Detect which cell encompasses the target text, then output its [X, Y] center coordinate. 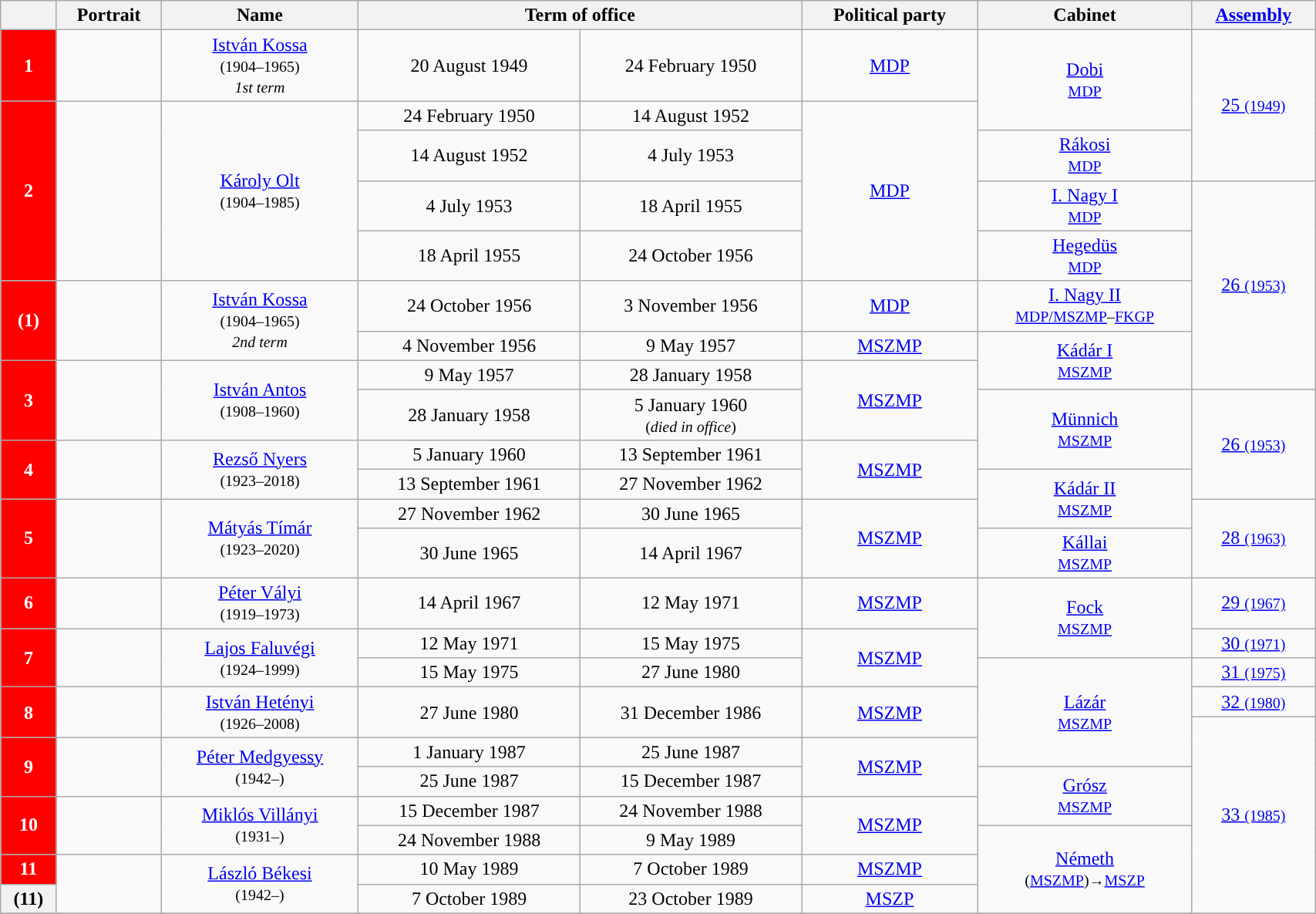
5 January 1960 [469, 454]
9 May 1989 [691, 840]
10 [29, 825]
KállaiMSZMP [1085, 554]
Kádár IMSZMP [1085, 360]
Miklós Villányi(1931–) [260, 825]
30 (1971) [1254, 643]
(11) [29, 899]
István Hetényi(1926–2008) [260, 713]
11 [29, 869]
32 (1980) [1254, 702]
Portrait [109, 15]
29 (1967) [1254, 603]
László Békesi(1942–) [260, 884]
(1) [29, 321]
Károly Olt(1904–1985) [260, 191]
István Kossa(1904–1965)1st term [260, 66]
6 [29, 603]
1 January 1987 [469, 752]
RákosiMDP [1085, 156]
MSZP [890, 899]
Name [260, 15]
Mátyás Tímár(1923–2020) [260, 538]
HegedüsMDP [1085, 256]
Political party [890, 15]
3 November 1956 [691, 305]
I. Nagy IMDP [1085, 205]
Kádár IIMSZMP [1085, 498]
7 [29, 658]
Péter Vályi(1919–1973) [260, 603]
4 [29, 469]
Péter Medgyessy(1942–) [260, 767]
Term of office [580, 15]
28 (1963) [1254, 538]
31 December 1986 [691, 713]
I. Nagy IIMDP/MSZMP–FKGP [1085, 305]
3 [29, 400]
33 (1985) [1254, 815]
MünnichMSZMP [1085, 429]
25 (1949) [1254, 105]
5 [29, 538]
4 November 1956 [469, 346]
10 May 1989 [469, 869]
9 [29, 767]
5 January 1960(died in office) [691, 415]
Cabinet [1085, 15]
8 [29, 713]
Rezső Nyers(1923–2018) [260, 469]
2 [29, 191]
Assembly [1254, 15]
István Kossa(1904–1965)2nd term [260, 321]
GrószMSZMP [1085, 796]
1 [29, 66]
LázárMSZMP [1085, 713]
20 August 1949 [469, 66]
Lajos Faluvégi(1924–1999) [260, 658]
31 (1975) [1254, 673]
Németh(MSZMP)→MSZP [1085, 869]
DobiMDP [1085, 80]
FockMSZMP [1085, 619]
23 October 1989 [691, 899]
István Antos(1908–1960) [260, 400]
